Output the (x, y) coordinate of the center of the cell containing the given text.  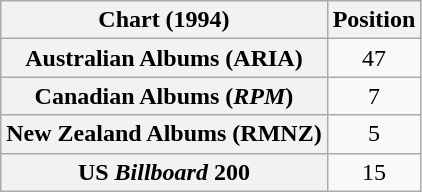
47 (374, 58)
Canadian Albums (RPM) (164, 96)
15 (374, 172)
US Billboard 200 (164, 172)
7 (374, 96)
New Zealand Albums (RMNZ) (164, 134)
Position (374, 20)
5 (374, 134)
Australian Albums (ARIA) (164, 58)
Chart (1994) (164, 20)
